Return the [X, Y] coordinate for the center point of the cell that contains the specified text.  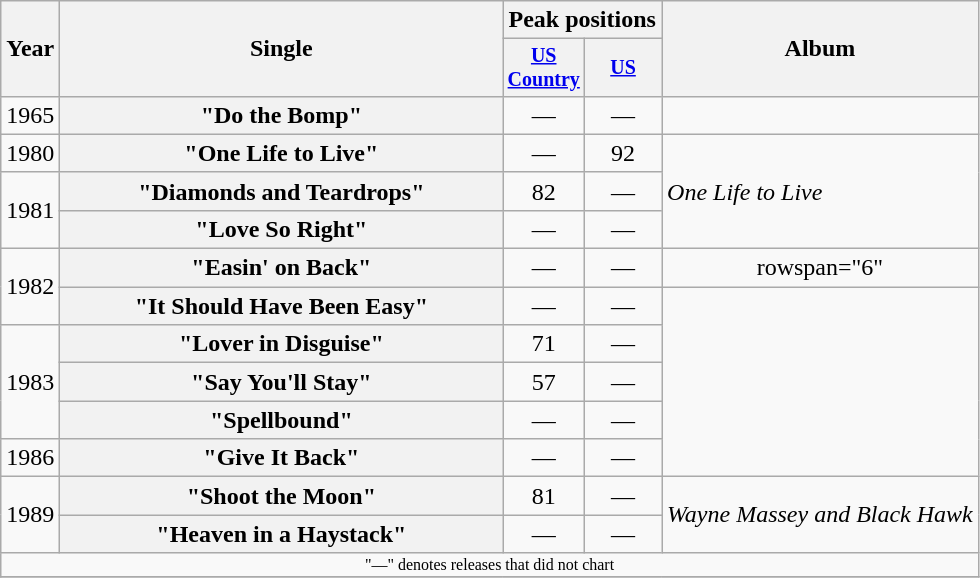
71 [544, 344]
57 [544, 382]
"Do the Bomp" [282, 115]
"It Should Have Been Easy" [282, 306]
"Give It Back" [282, 458]
1989 [30, 515]
"Lover in Disguise" [282, 344]
"One Life to Live" [282, 153]
1981 [30, 210]
82 [544, 191]
Single [282, 49]
"Love So Right" [282, 229]
"—" denotes releases that did not chart [490, 565]
92 [624, 153]
1983 [30, 382]
"Shoot the Moon" [282, 496]
1982 [30, 287]
"Spellbound" [282, 420]
Peak positions [582, 20]
Wayne Massey and Black Hawk [820, 515]
1980 [30, 153]
US Country [544, 68]
"Say You'll Stay" [282, 382]
"Diamonds and Teardrops" [282, 191]
81 [544, 496]
Year [30, 49]
"Easin' on Back" [282, 268]
One Life to Live [820, 191]
1986 [30, 458]
rowspan="6" [820, 268]
1965 [30, 115]
"Heaven in a Haystack" [282, 534]
Album [820, 49]
US [624, 68]
